Pinpoint the cell where the given text exists, returning its [x, y] midpoint coordinate. 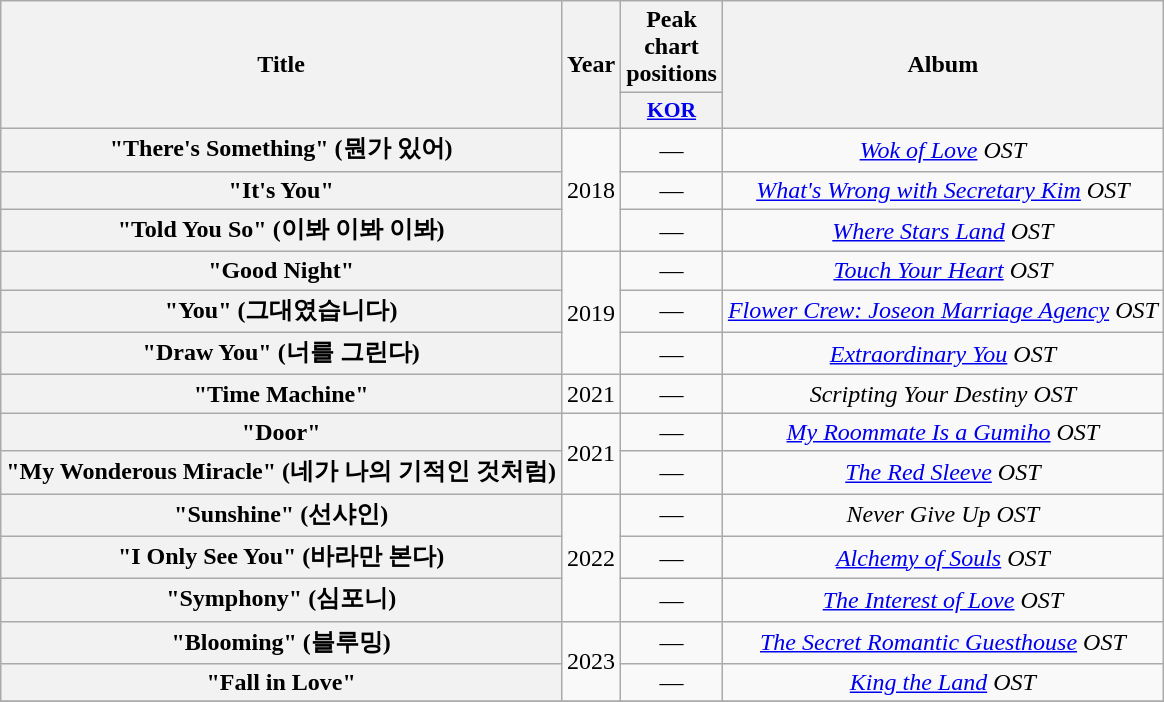
2022 [592, 558]
"Fall in Love" [282, 683]
Title [282, 65]
King the Land OST [942, 683]
2018 [592, 190]
"Sunshine" (선샤인) [282, 516]
KOR [672, 111]
Alchemy of Souls OST [942, 558]
The Secret Romantic Guesthouse OST [942, 642]
Never Give Up OST [942, 516]
Scripting Your Destiny OST [942, 394]
What's Wrong with Secretary Kim OST [942, 190]
"Good Night" [282, 271]
"Time Machine" [282, 394]
"Door" [282, 432]
"It's You" [282, 190]
Where Stars Land OST [942, 230]
Touch Your Heart OST [942, 271]
"My Wonderous Miracle" (네가 나의 기적인 것처럼) [282, 472]
"I Only See You" (바라만 본다) [282, 558]
The Interest of Love OST [942, 600]
The Red Sleeve OST [942, 472]
"Draw You" (너를 그린다) [282, 354]
Year [592, 65]
Extraordinary You OST [942, 354]
"There's Something" (뭔가 있어) [282, 150]
Wok of Love OST [942, 150]
"You" (그대였습니다) [282, 312]
Peak chart positions [672, 47]
Flower Crew: Joseon Marriage Agency OST [942, 312]
"Symphony" (심포니) [282, 600]
My Roommate Is a Gumiho OST [942, 432]
"Blooming" (블루밍) [282, 642]
Album [942, 65]
"Told You So" (이봐 이봐 이봐) [282, 230]
2019 [592, 314]
2023 [592, 662]
